Return (X, Y) of the center of cell containing provided text 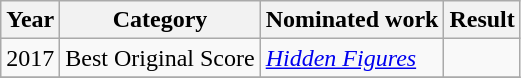
Category (160, 20)
Best Original Score (160, 58)
Year (30, 20)
Hidden Figures (352, 58)
Nominated work (352, 20)
Result (482, 20)
2017 (30, 58)
